Locate the cell with the specified text and output its (X, Y) center coordinate. 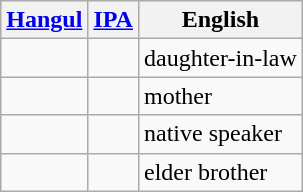
elder brother (220, 172)
daughter-in-law (220, 58)
Hangul (44, 20)
IPA (114, 20)
native speaker (220, 134)
mother (220, 96)
English (220, 20)
